Return the [x, y] coordinate for the center point of the cell that contains the specified text.  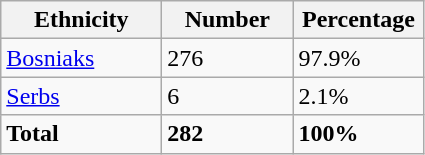
2.1% [358, 96]
Ethnicity [82, 20]
282 [228, 134]
97.9% [358, 58]
Percentage [358, 20]
100% [358, 134]
Total [82, 134]
6 [228, 96]
Bosniaks [82, 58]
Serbs [82, 96]
Number [228, 20]
276 [228, 58]
